Scan for the cell matching the given text and deliver its [x, y] coordinate at center. 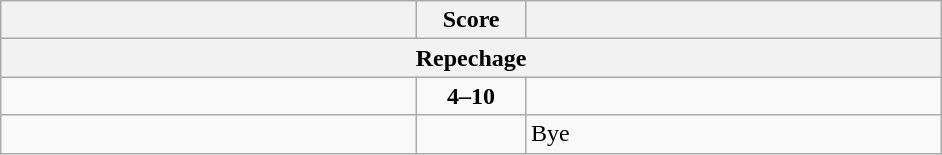
Score [472, 20]
4–10 [472, 96]
Bye [733, 134]
Repechage [472, 58]
